Scan for the cell matching the given text and deliver its (X, Y) coordinate at center. 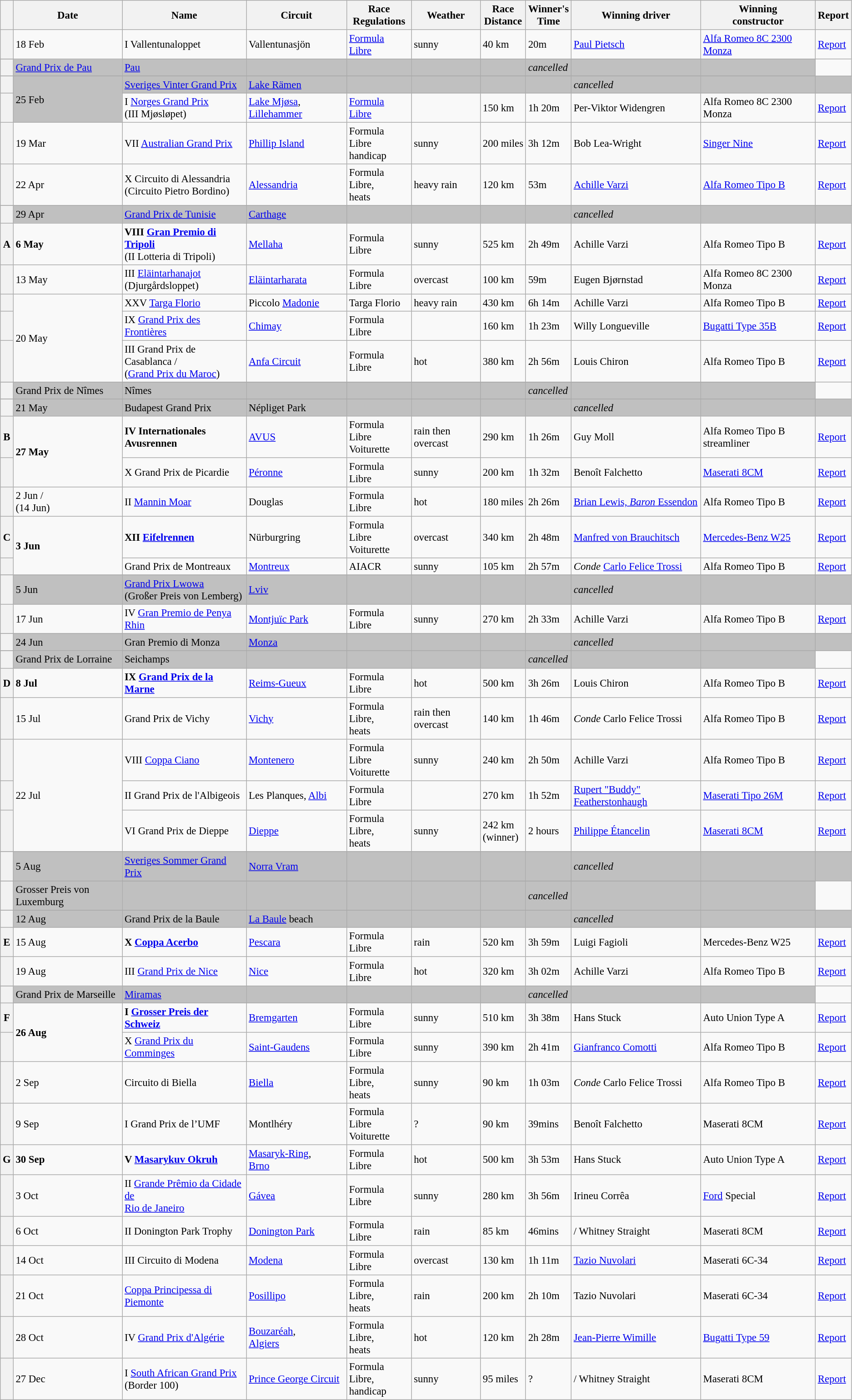
21 Oct (68, 1295)
I South African Grand Prix(Border 100) (185, 1379)
Sveriges Sommer Grand Prix (185, 866)
320 km (503, 972)
X Grand Prix de Picardie (185, 473)
Lviv (296, 590)
IX Grand Prix des Frontières (185, 325)
AIACR (379, 567)
IX Grand Prix de la Marne (185, 683)
Piccolo Madonie (296, 303)
X Circuito di Alessandria(Circuito Pietro Bordino) (185, 185)
Singer Nine (758, 144)
18 Feb (68, 45)
XXV Targa Florio (185, 303)
Grand Prix de Marseille (68, 995)
Pescara (296, 942)
53m (548, 185)
27 Dec (68, 1379)
22 Jul (68, 795)
Paul Pietsch (636, 45)
15 Jul (68, 718)
Mellaha (296, 244)
430 km (503, 303)
3h 56m (548, 1196)
Modena (296, 1260)
1h 03m (548, 1083)
100 km (503, 279)
Biella (296, 1083)
Sveriges Vinter Grand Prix (185, 85)
3 Oct (68, 1196)
Vichy (296, 718)
Lake Rämen (296, 85)
25 Feb (68, 100)
160 km (503, 325)
Coppa Principessa di Piemonte (185, 1295)
2 Jun /(14 Jun) (68, 502)
Pau (185, 68)
AVUS (296, 437)
Seichamps (185, 660)
Nice (296, 972)
Winningconstructor (758, 15)
1h 46m (548, 718)
6 May (68, 244)
II Mannin Moar (185, 502)
24 Jun (68, 643)
Les Planques, Albi (296, 795)
III Grand Prix de Nice (185, 972)
12 Aug (68, 919)
3h 38m (548, 1018)
VIII Coppa Ciano (185, 760)
20m (548, 45)
Circuito di Biella (185, 1083)
Anfa Circuit (296, 361)
5 Aug (68, 866)
3h 26m (548, 683)
2h 26m (548, 502)
510 km (503, 1018)
Vallentunasjön (296, 45)
290 km (503, 437)
95 miles (503, 1379)
1h 20m (548, 108)
1h 32m (548, 473)
15 Aug (68, 942)
RaceRegulations (379, 15)
Prince George Circuit (296, 1379)
I Grosser Preis der Schweiz (185, 1018)
Formula Libre,handicap (379, 1379)
Ford Special (758, 1196)
2h 57m (548, 567)
5 Jun (68, 590)
Maserati Tipo 26M (758, 795)
340 km (503, 538)
2h 41m (548, 1047)
A (7, 244)
Jean-Pierre Wimille (636, 1337)
Chimay (296, 325)
3h 59m (548, 942)
Eläintarharata (296, 279)
8 Jul (68, 683)
390 km (503, 1047)
28 Oct (68, 1337)
17 Jun (68, 619)
Reims-Gueux (296, 683)
Lake Mjøsa, Lillehammer (296, 108)
380 km (503, 361)
Montlhéry (296, 1124)
B (7, 437)
Posillipo (296, 1295)
Bugatti Type 35B (758, 325)
G (7, 1160)
2h 28m (548, 1337)
Saint-Gaudens (296, 1047)
6h 14m (548, 303)
Péronne (296, 473)
Dieppe (296, 831)
Grand Prix de la Baule (185, 919)
85 km (503, 1231)
Montenero (296, 760)
3h 12m (548, 144)
2h 33m (548, 619)
E (7, 942)
Grand Prix de Tunisie (185, 214)
Alessandria (296, 185)
X Grand Prix du Comminges (185, 1047)
Masaryk-Ring,Brno (296, 1160)
Grand Prix de Pau (68, 68)
Winning driver (636, 15)
Douglas (296, 502)
IV Internationales Avusrennen (185, 437)
VII Australian Grand Prix (185, 144)
La Baule beach (296, 919)
13 May (68, 279)
F (7, 1018)
VIII Gran Premio di Tripoli (II Lotteria di Tripoli) (185, 244)
Eugen Bjørnstad (636, 279)
Miramas (185, 995)
Luigi Fagioli (636, 942)
Circuit (296, 15)
2 Sep (68, 1083)
525 km (503, 244)
Montreux (296, 567)
Irineu Corrêa (636, 1196)
14 Oct (68, 1260)
I Vallentunaloppet (185, 45)
130 km (503, 1260)
VI Grand Prix de Dieppe (185, 831)
X Coppa Acerbo (185, 942)
II Donington Park Trophy (185, 1231)
2h 56m (548, 361)
1h 11m (548, 1260)
242 km(winner) (503, 831)
IV Gran Premio de Penya Rhin (185, 619)
III Circuito di Modena (185, 1260)
Grosser Preis von Luxemburg (68, 896)
39mins (548, 1124)
140 km (503, 718)
59m (548, 279)
Gran Premio di Monza (185, 643)
Bugatti Type 59 (758, 1337)
280 km (503, 1196)
Per-Viktor Widengren (636, 108)
29 Apr (68, 214)
46mins (548, 1231)
V Masarykuv Okruh (185, 1160)
XII Eifelrennen (185, 538)
240 km (503, 760)
20 May (68, 338)
180 miles (503, 502)
Bob Lea-Wright (636, 144)
Grand Prix de Montreaux (185, 567)
Gianfranco Comotti (636, 1047)
30 Sep (68, 1160)
3 Jun (68, 546)
200 miles (503, 144)
III Eläintarhanajot(Djurgårdsloppet) (185, 279)
Grand Prix de Lorraine (68, 660)
Name (185, 15)
RaceDistance (503, 15)
150 km (503, 108)
Phillip Island (296, 144)
Manfred von Brauchitsch (636, 538)
3h 53m (548, 1160)
40 km (503, 45)
Norra Vram (296, 866)
Winner'sTime (548, 15)
Grand Prix de Vichy (185, 718)
19 Mar (68, 144)
Bouzaréah,Algiers (296, 1337)
Bremgarten (296, 1018)
Monza (296, 643)
I Norges Grand Prix (III Mjøsløpet) (185, 108)
Weather (446, 15)
Nîmes (185, 391)
III Grand Prix de Casablanca / (Grand Prix du Maroc) (185, 361)
Date (68, 15)
2 hours (548, 831)
Népliget Park (296, 408)
C (7, 538)
520 km (503, 942)
2h 49m (548, 244)
22 Apr (68, 185)
Willy Longueville (636, 325)
26 Aug (68, 1032)
Nürburgring (296, 538)
Formula Librehandicap (379, 144)
Montjuïc Park (296, 619)
II Grande Prêmio da Cidade de Rio de Janeiro (185, 1196)
2h 10m (548, 1295)
2h 48m (548, 538)
105 km (503, 567)
I Grand Prix de l’UMF (185, 1124)
Targa Florio (379, 303)
Gávea (296, 1196)
D (7, 683)
Guy Moll (636, 437)
II Grand Prix de l'Albigeois (185, 795)
IV Grand Prix d'Algérie (185, 1337)
19 Aug (68, 972)
Donington Park (296, 1231)
1h 23m (548, 325)
1h 52m (548, 795)
6 Oct (68, 1231)
9 Sep (68, 1124)
1h 26m (548, 437)
27 May (68, 452)
Philippe Étancelin (636, 831)
Rupert "Buddy" Featherstonhaugh (636, 795)
Alfa Romeo Tipo B streamliner (758, 437)
3h 02m (548, 972)
Brian Lewis, Baron Essendon (636, 502)
Carthage (296, 214)
2h 50m (548, 760)
Grand Prix de Nîmes (68, 391)
Grand Prix Lwowa(Großer Preis von Lemberg) (185, 590)
Budapest Grand Prix (185, 408)
21 May (68, 408)
